Search for the cell housing the specified text and yield its [x, y] center coordinate. 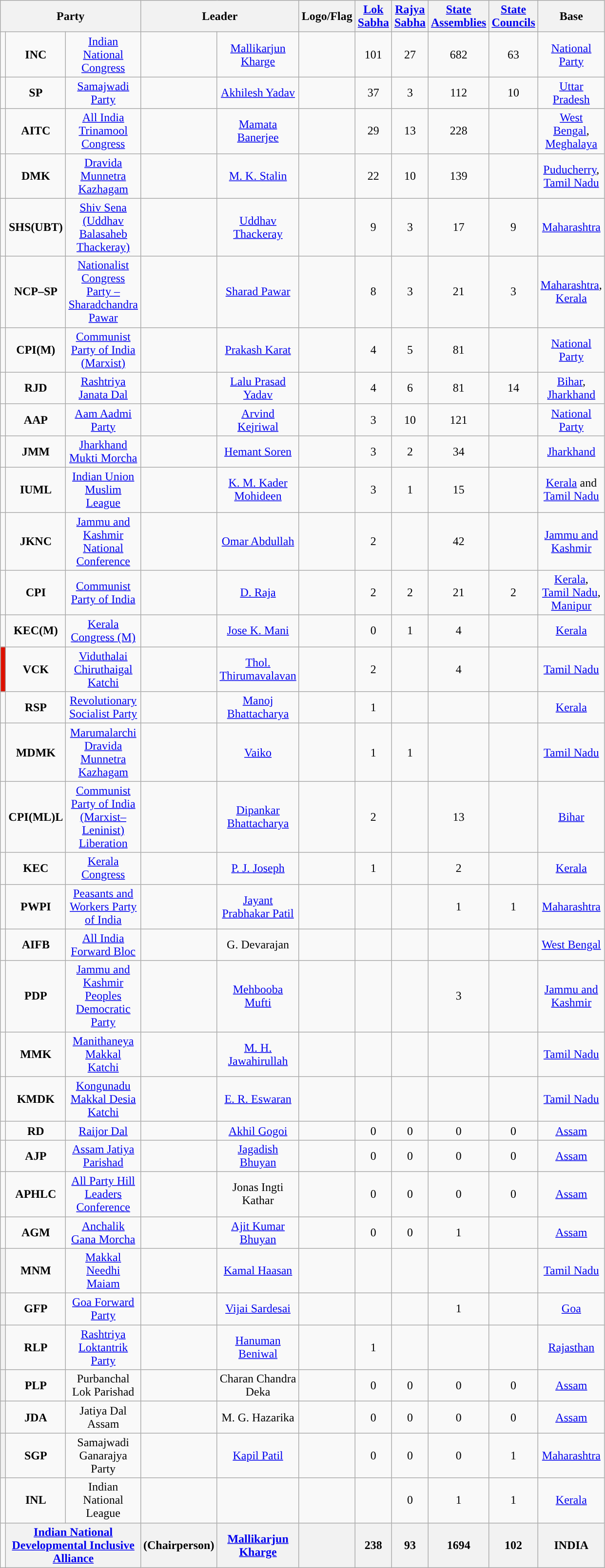
Jose K. Mani [258, 631]
Samajwadi Ganarajya Party [103, 1455]
22 [373, 176]
5 [410, 350]
Viduthalai Chiruthaigal Katchi [103, 669]
Rashtriya Loktantrik Party [103, 1347]
Kerala, Tamil Nadu, Manipur [571, 593]
Marumalarchi Dravida Munnetra Kazhagam [103, 752]
Goa [571, 1309]
Logo/Flag [327, 17]
CPI(ML)L [36, 817]
Jonas Ingti Kathar [258, 1194]
AGM [36, 1232]
93 [410, 1545]
P. J. Joseph [258, 868]
Akhilesh Yadav [258, 93]
State Assemblies [459, 17]
Thol. Thirumavalavan [258, 669]
Jammu and Kashmir National Conference [103, 542]
Rashtriya Janata Dal [103, 388]
Manithaneya Makkal Katchi [103, 1054]
JDA [36, 1417]
Kerala and Tamil Nadu [571, 490]
Uttar Pradesh [571, 93]
RSP [36, 707]
State Councils [513, 17]
Dravida Munnetra Kazhagam [103, 176]
Rajya Sabha [410, 17]
Nationalist Congress Party – Sharadchandra Pawar [103, 292]
M. H. Jawahirullah [258, 1054]
M. K. Stalin [258, 176]
GFP [36, 1309]
Jammu and Kashmir Peoples Democratic Party [103, 996]
Indian National Developmental Inclusive Alliance [73, 1545]
Sharad Pawar [258, 292]
Mamata Banerjee [258, 131]
Manoj Bhattacharya [258, 707]
Makkal Needhi Maiam [103, 1271]
Kerala Congress (M) [103, 631]
6 [410, 388]
INL [36, 1500]
102 [513, 1545]
SP [36, 93]
42 [459, 542]
All India Forward Bloc [103, 945]
PLP [36, 1385]
Indian National Congress [103, 55]
DMK [36, 176]
Maharashtra, Kerala [571, 292]
INC [36, 55]
INDIA [571, 1545]
CPI(M) [36, 350]
Jatiya Dal Assam [103, 1417]
Lalu Prasad Yadav [258, 388]
Dipankar Bhattacharya [258, 817]
Jayant Prabhakar Patil [258, 907]
CPI [36, 593]
NCP–SP [36, 292]
All Party Hill Leaders Conference [103, 1194]
Kerala Congress [103, 868]
MMK [36, 1054]
AITC [36, 131]
KEC [36, 868]
Rajasthan [571, 1347]
Puducherry, Tamil Nadu [571, 176]
63 [513, 55]
Party [71, 17]
139 [459, 176]
West Bengal [571, 945]
(Chairperson) [179, 1545]
228 [459, 131]
Arvind Kejriwal [258, 420]
Anchalik Gana Morcha [103, 1232]
Jagadish Bhuyan [258, 1155]
Jharkhand Mukti Morcha [103, 451]
RD [36, 1131]
17 [459, 227]
Shiv Sena (Uddhav Balasaheb Thackeray) [103, 227]
JMM [36, 451]
All India Trinamool Congress [103, 131]
Charan Chandra Deka [258, 1385]
MDMK [36, 752]
PDP [36, 996]
M. G. Hazarika [258, 1417]
Prakash Karat [258, 350]
Base [571, 17]
MNM [36, 1271]
682 [459, 55]
AAP [36, 420]
Purbanchal Lok Parishad [103, 1385]
G. Devarajan [258, 945]
Hemant Soren [258, 451]
K. M. Kader Mohideen [258, 490]
West Bengal, Meghalaya [571, 131]
29 [373, 131]
Communist Party of India [103, 593]
E. R. Eswaran [258, 1099]
Communist Party of India (Marxist–Leninist) Liberation [103, 817]
RJD [36, 388]
Akhil Gogoi [258, 1131]
Indian National League [103, 1500]
Leader [220, 17]
SHS(UBT) [36, 227]
Ajit Kumar Bhuyan [258, 1232]
AJP [36, 1155]
RLP [36, 1347]
IUML [36, 490]
Hanuman Beniwal [258, 1347]
Goa Forward Party [103, 1309]
AIFB [36, 945]
Indian Union Muslim League [103, 490]
101 [373, 55]
Raijor Dal [103, 1131]
Kongunadu Makkal Desia Katchi [103, 1099]
27 [410, 55]
Uddhav Thackeray [258, 227]
121 [459, 420]
Bihar, Jharkhand [571, 388]
Samajwadi Party [103, 93]
SGP [36, 1455]
8 [373, 292]
1694 [459, 1545]
Vaiko [258, 752]
Mehbooba Mufti [258, 996]
14 [513, 388]
Kamal Haasan [258, 1271]
Kapil Patil [258, 1455]
Communist Party of India (Marxist) [103, 350]
Jharkhand [571, 451]
Assam Jatiya Parishad [103, 1155]
Aam Aadmi Party [103, 420]
D. Raja [258, 593]
PWPI [36, 907]
Lok Sabha [373, 17]
Peasants and Workers Party of India [103, 907]
APHLC [36, 1194]
238 [373, 1545]
15 [459, 490]
JKNC [36, 542]
112 [459, 93]
VCK [36, 669]
Bihar [571, 817]
KMDK [36, 1099]
34 [459, 451]
KEC(M) [36, 631]
Omar Abdullah [258, 542]
Vijai Sardesai [258, 1309]
37 [373, 93]
Revolutionary Socialist Party [103, 707]
